Detect which cell encompasses the target text, then output its [X, Y] center coordinate. 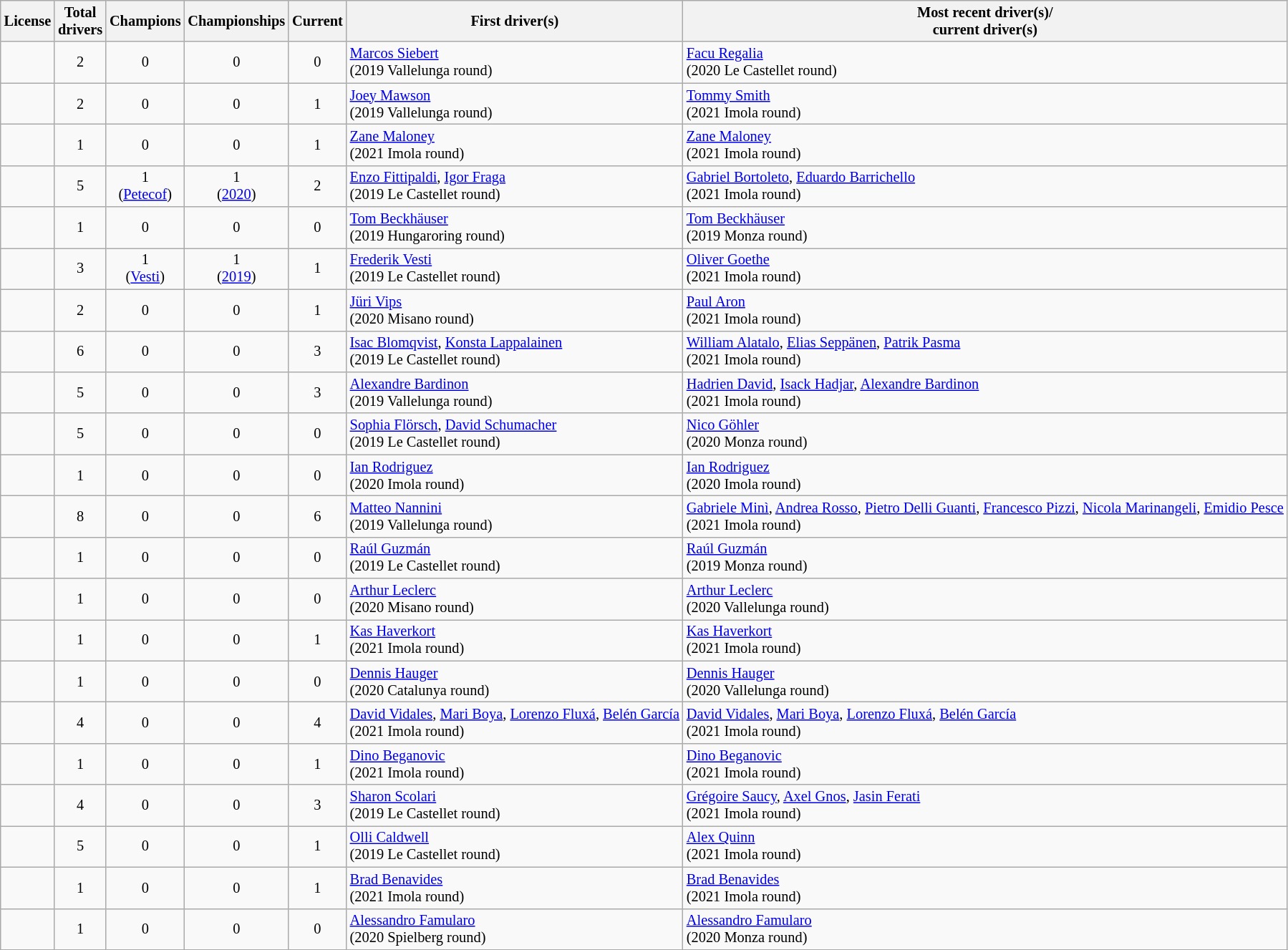
Olli Caldwell(2019 Le Castellet round) [515, 846]
Paul Aron(2021 Imola round) [985, 310]
Dennis Hauger(2020 Vallelunga round) [985, 682]
Frederik Vesti(2019 Le Castellet round) [515, 268]
Marcos Siebert(2019 Vallelunga round) [515, 62]
Tommy Smith(2021 Imola round) [985, 104]
Isac Blomqvist, Konsta Lappalainen(2019 Le Castellet round) [515, 352]
Tom Beckhäuser(2019 Hungaroring round) [515, 228]
Grégoire Saucy, Axel Gnos, Jasin Ferati(2021 Imola round) [985, 805]
Championships [236, 21]
Enzo Fittipaldi, Igor Fraga(2019 Le Castellet round) [515, 186]
1(2020) [236, 186]
License [27, 21]
Facu Regalia(2020 Le Castellet round) [985, 62]
Alessandro Famularo(2020 Spielberg round) [515, 929]
Current [318, 21]
Matteo Nannini(2019 Vallelunga round) [515, 516]
Arthur Leclerc(2020 Vallelunga round) [985, 599]
Sophia Flörsch, David Schumacher(2019 Le Castellet round) [515, 434]
Gabriel Bortoleto, Eduardo Barrichello(2021 Imola round) [985, 186]
Raúl Guzmán(2019 Le Castellet round) [515, 558]
Nico Göhler(2020 Monza round) [985, 434]
Alessandro Famularo(2020 Monza round) [985, 929]
Tom Beckhäuser(2019 Monza round) [985, 228]
1(2019) [236, 268]
Totaldrivers [80, 21]
Most recent driver(s)/current driver(s) [985, 21]
Jüri Vips(2020 Misano round) [515, 310]
1(Petecof) [145, 186]
William Alatalo, Elias Seppänen, Patrik Pasma(2021 Imola round) [985, 352]
Joey Mawson(2019 Vallelunga round) [515, 104]
Oliver Goethe(2021 Imola round) [985, 268]
8 [80, 516]
Arthur Leclerc(2020 Misano round) [515, 599]
Alex Quinn(2021 Imola round) [985, 846]
Dennis Hauger(2020 Catalunya round) [515, 682]
Sharon Scolari(2019 Le Castellet round) [515, 805]
1(Vesti) [145, 268]
Alexandre Bardinon(2019 Vallelunga round) [515, 392]
First driver(s) [515, 21]
Hadrien David, Isack Hadjar, Alexandre Bardinon(2021 Imola round) [985, 392]
Champions [145, 21]
Gabriele Minì, Andrea Rosso, Pietro Delli Guanti, Francesco Pizzi, Nicola Marinangeli, Emidio Pesce(2021 Imola round) [985, 516]
Raúl Guzmán(2019 Monza round) [985, 558]
